Determine the (X, Y) coordinate at the center of the cell enclosing the given text.  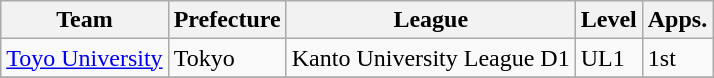
League (430, 20)
Toyo University (84, 58)
Apps. (677, 20)
Prefecture (227, 20)
Kanto University League D1 (430, 58)
Level (608, 20)
1st (677, 58)
Team (84, 20)
Tokyo (227, 58)
UL1 (608, 58)
